Determine the [X, Y] coordinate at the center of the cell enclosing the given text.  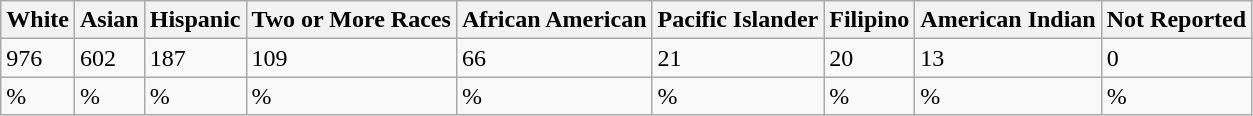
Filipino [870, 20]
21 [738, 58]
American Indian [1008, 20]
African American [554, 20]
Two or More Races [351, 20]
602 [109, 58]
13 [1008, 58]
976 [38, 58]
109 [351, 58]
187 [195, 58]
White [38, 20]
Asian [109, 20]
Pacific Islander [738, 20]
66 [554, 58]
Not Reported [1176, 20]
Hispanic [195, 20]
0 [1176, 58]
20 [870, 58]
